Pinpoint the cell where the given text exists, returning its [X, Y] midpoint coordinate. 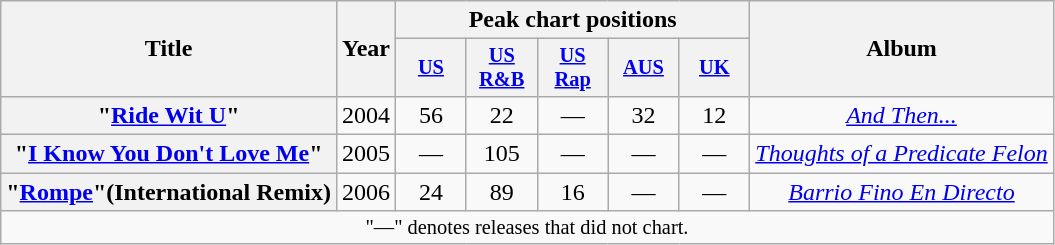
105 [502, 154]
2006 [366, 192]
US [432, 68]
USRap [572, 68]
Title [169, 49]
32 [644, 115]
"Ride Wit U" [169, 115]
"Rompe"(International Remix) [169, 192]
24 [432, 192]
UK [714, 68]
2004 [366, 115]
Album [902, 49]
Peak chart positions [573, 20]
And Then... [902, 115]
"I Know You Don't Love Me" [169, 154]
Year [366, 49]
16 [572, 192]
Thoughts of a Predicate Felon [902, 154]
56 [432, 115]
AUS [644, 68]
Barrio Fino En Directo [902, 192]
2005 [366, 154]
22 [502, 115]
USR&B [502, 68]
89 [502, 192]
12 [714, 115]
"—" denotes releases that did not chart. [527, 228]
